Provide the (x, y) coordinate of the cell's center where the given text is located.  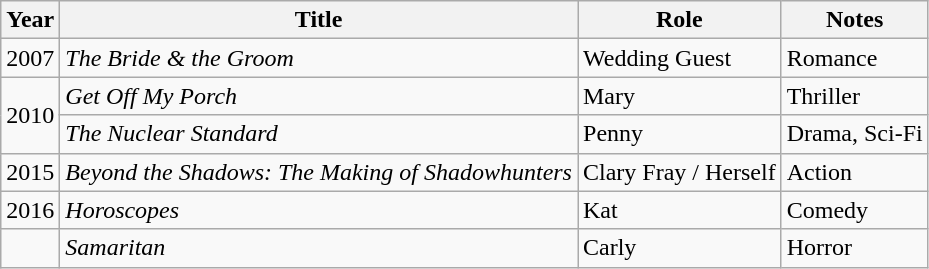
Kat (680, 210)
The Bride & the Groom (319, 58)
Mary (680, 96)
Notes (854, 20)
Get Off My Porch (319, 96)
Year (30, 20)
Beyond the Shadows: The Making of Shadowhunters (319, 172)
Clary Fray / Herself (680, 172)
Wedding Guest (680, 58)
The Nuclear Standard (319, 134)
Drama, Sci-Fi (854, 134)
Romance (854, 58)
Role (680, 20)
2010 (30, 115)
Comedy (854, 210)
Horoscopes (319, 210)
Penny (680, 134)
2007 (30, 58)
2016 (30, 210)
Carly (680, 248)
Thriller (854, 96)
2015 (30, 172)
Action (854, 172)
Title (319, 20)
Samaritan (319, 248)
Horror (854, 248)
